Locate the cell with the specified text and output its (X, Y) center coordinate. 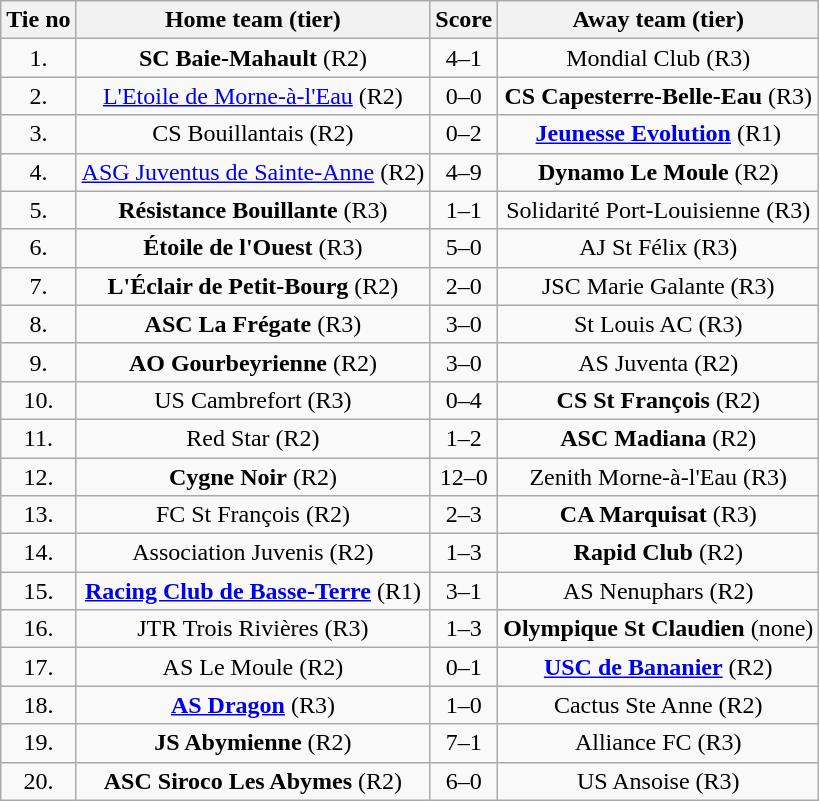
Red Star (R2) (253, 438)
12. (38, 477)
US Ansoise (R3) (658, 781)
AJ St Félix (R3) (658, 248)
Alliance FC (R3) (658, 743)
JTR Trois Rivières (R3) (253, 629)
SC Baie-Mahault (R2) (253, 58)
Away team (tier) (658, 20)
12–0 (464, 477)
L'Etoile de Morne-à-l'Eau (R2) (253, 96)
18. (38, 705)
8. (38, 324)
Olympique St Claudien (none) (658, 629)
0–1 (464, 667)
Mondial Club (R3) (658, 58)
5. (38, 210)
2. (38, 96)
US Cambrefort (R3) (253, 400)
7–1 (464, 743)
AS Dragon (R3) (253, 705)
1–2 (464, 438)
1–0 (464, 705)
7. (38, 286)
AO Gourbeyrienne (R2) (253, 362)
CA Marquisat (R3) (658, 515)
CS Capesterre-Belle-Eau (R3) (658, 96)
4–9 (464, 172)
AS Nenuphars (R2) (658, 591)
Home team (tier) (253, 20)
3. (38, 134)
JS Abymienne (R2) (253, 743)
L'Éclair de Petit-Bourg (R2) (253, 286)
0–2 (464, 134)
USC de Bananier (R2) (658, 667)
Dynamo Le Moule (R2) (658, 172)
4. (38, 172)
Cactus Ste Anne (R2) (658, 705)
Association Juvenis (R2) (253, 553)
Cygne Noir (R2) (253, 477)
Racing Club de Basse-Terre (R1) (253, 591)
ASC Siroco Les Abymes (R2) (253, 781)
Score (464, 20)
17. (38, 667)
Zenith Morne-à-l'Eau (R3) (658, 477)
10. (38, 400)
Solidarité Port-Louisienne (R3) (658, 210)
ASG Juventus de Sainte-Anne (R2) (253, 172)
Rapid Club (R2) (658, 553)
2–0 (464, 286)
ASC Madiana (R2) (658, 438)
0–0 (464, 96)
Étoile de l'Ouest (R3) (253, 248)
FC St François (R2) (253, 515)
Jeunesse Evolution (R1) (658, 134)
5–0 (464, 248)
CS Bouillantais (R2) (253, 134)
St Louis AC (R3) (658, 324)
15. (38, 591)
0–4 (464, 400)
13. (38, 515)
19. (38, 743)
4–1 (464, 58)
20. (38, 781)
9. (38, 362)
1. (38, 58)
Tie no (38, 20)
6–0 (464, 781)
14. (38, 553)
ASC La Frégate (R3) (253, 324)
Résistance Bouillante (R3) (253, 210)
16. (38, 629)
3–1 (464, 591)
AS Juventa (R2) (658, 362)
2–3 (464, 515)
AS Le Moule (R2) (253, 667)
CS St François (R2) (658, 400)
1–1 (464, 210)
JSC Marie Galante (R3) (658, 286)
11. (38, 438)
6. (38, 248)
